Provide the [x, y] coordinate of the cell's center where the given text is located.  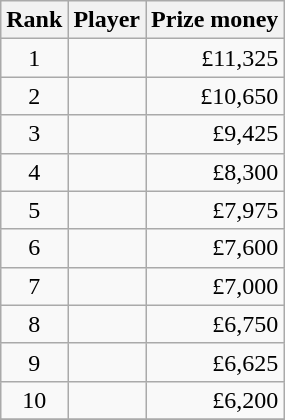
5 [34, 210]
£6,750 [215, 324]
2 [34, 96]
£6,625 [215, 362]
Player [107, 20]
£6,200 [215, 400]
7 [34, 286]
£9,425 [215, 134]
10 [34, 400]
£7,000 [215, 286]
£11,325 [215, 58]
1 [34, 58]
9 [34, 362]
£7,600 [215, 248]
8 [34, 324]
Rank [34, 20]
3 [34, 134]
4 [34, 172]
£7,975 [215, 210]
Prize money [215, 20]
6 [34, 248]
£8,300 [215, 172]
£10,650 [215, 96]
